Find where the given text appears and provide that cell's center as (X, Y) coordinate. 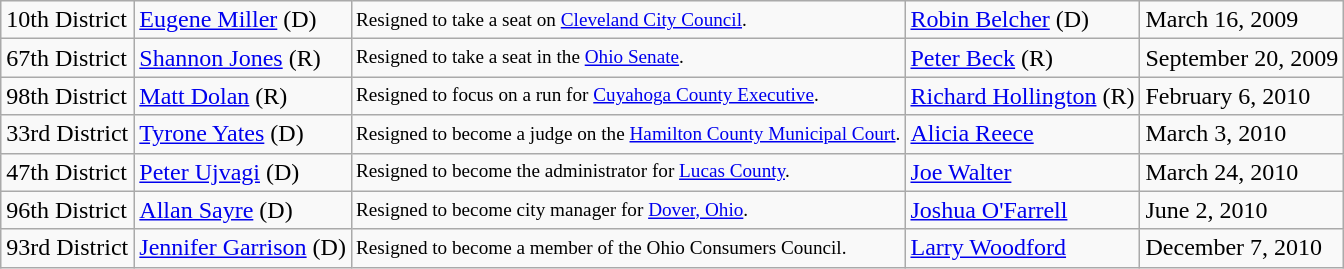
Allan Sayre (D) (243, 210)
December 7, 2010 (1242, 248)
Jennifer Garrison (D) (243, 248)
10th District (68, 20)
96th District (68, 210)
Peter Beck (R) (1022, 58)
Resigned to become city manager for Dover, Ohio. (628, 210)
67th District (68, 58)
Joe Walter (1022, 172)
Peter Ujvagi (D) (243, 172)
Eugene Miller (D) (243, 20)
Resigned to become the administrator for Lucas County. (628, 172)
Resigned to become a judge on the Hamilton County Municipal Court. (628, 134)
March 24, 2010 (1242, 172)
98th District (68, 96)
September 20, 2009 (1242, 58)
33rd District (68, 134)
Resigned to become a member of the Ohio Consumers Council. (628, 248)
June 2, 2010 (1242, 210)
Resigned to focus on a run for Cuyahoga County Executive. (628, 96)
Alicia Reece (1022, 134)
Tyrone Yates (D) (243, 134)
March 16, 2009 (1242, 20)
93rd District (68, 248)
Richard Hollington (R) (1022, 96)
March 3, 2010 (1242, 134)
Resigned to take a seat on Cleveland City Council. (628, 20)
Robin Belcher (D) (1022, 20)
47th District (68, 172)
Matt Dolan (R) (243, 96)
Resigned to take a seat in the Ohio Senate. (628, 58)
Shannon Jones (R) (243, 58)
Joshua O'Farrell (1022, 210)
Larry Woodford (1022, 248)
February 6, 2010 (1242, 96)
